Capture the cell that displays the provided text and extract its (x, y) central coordinate. 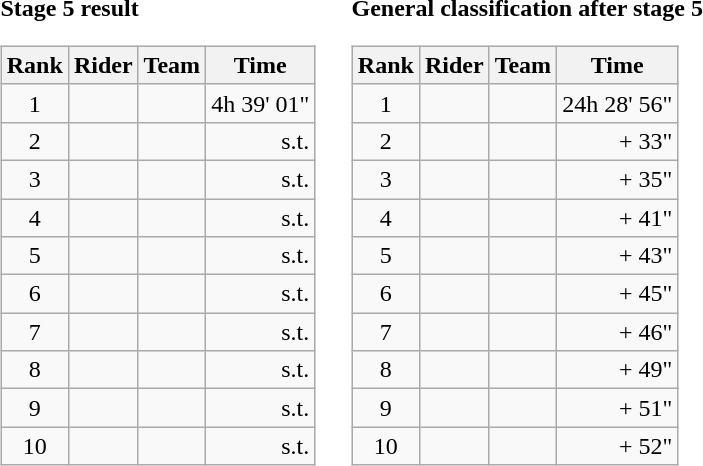
+ 43" (618, 256)
+ 51" (618, 408)
+ 49" (618, 370)
+ 46" (618, 332)
+ 52" (618, 446)
+ 33" (618, 141)
4h 39' 01" (260, 103)
+ 35" (618, 179)
+ 45" (618, 294)
24h 28' 56" (618, 103)
+ 41" (618, 217)
